From the cell containing the given text, extract its center point as (x, y) coordinate. 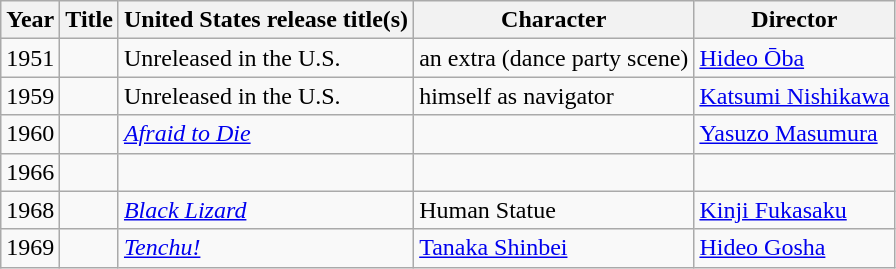
Character (554, 20)
Kinji Fukasaku (794, 210)
Hideo Ōba (794, 58)
1969 (30, 248)
an extra (dance party scene) (554, 58)
Katsumi Nishikawa (794, 96)
Hideo Gosha (794, 248)
Black Lizard (266, 210)
United States release title(s) (266, 20)
Human Statue (554, 210)
1966 (30, 172)
Title (90, 20)
1951 (30, 58)
Tanaka Shinbei (554, 248)
1959 (30, 96)
1968 (30, 210)
himself as navigator (554, 96)
Director (794, 20)
Year (30, 20)
Tenchu! (266, 248)
Afraid to Die (266, 134)
1960 (30, 134)
Yasuzo Masumura (794, 134)
